For the text-containing cell, return its midpoint in [X, Y] coordinate format. 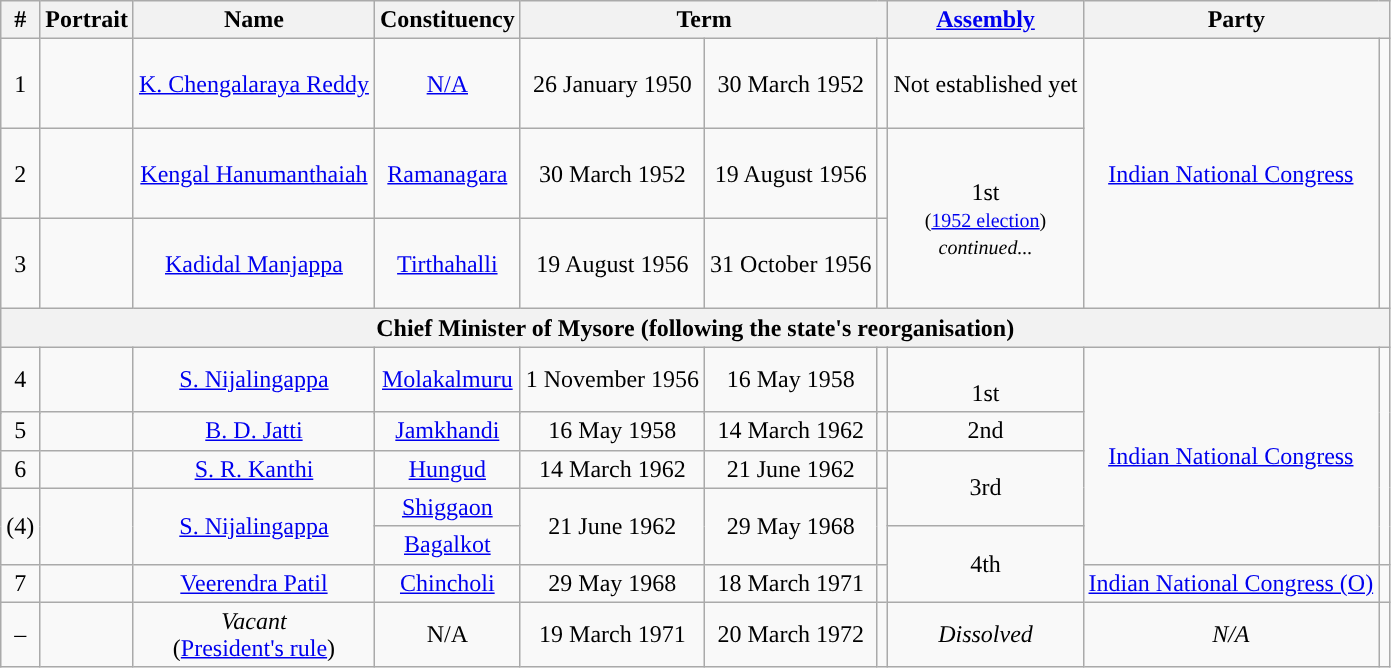
5 [20, 431]
Party [1236, 20]
1 November 1956 [612, 380]
Vacant(President's rule) [254, 634]
(4) [20, 526]
Shiggaon [447, 507]
2 [20, 174]
S. R. Kanthi [254, 469]
Name [254, 20]
3 [20, 264]
Assembly [986, 20]
1st(1952 election)continued... [986, 219]
18 March 1971 [791, 583]
1 [20, 84]
20 March 1972 [791, 634]
Ramanagara [447, 174]
19 March 1971 [612, 634]
Molakalmuru [447, 380]
3rd [986, 488]
4 [20, 380]
Portrait [87, 20]
1st [986, 380]
Chief Minister of Mysore (following the state's reorganisation) [696, 328]
Dissolved [986, 634]
B. D. Jatti [254, 431]
Constituency [447, 20]
# [20, 20]
2nd [986, 431]
4th [986, 564]
Not established yet [986, 84]
– [20, 634]
Kengal Hanumanthaiah [254, 174]
Tirthahalli [447, 264]
Veerendra Patil [254, 583]
Kadidal Manjappa [254, 264]
31 October 1956 [791, 264]
6 [20, 469]
7 [20, 583]
Term [704, 20]
Hungud [447, 469]
26 January 1950 [612, 84]
Bagalkot [447, 545]
Jamkhandi [447, 431]
Indian National Congress (O) [1231, 583]
Chincholi [447, 583]
K. Chengalaraya Reddy [254, 84]
